Detect which cell encompasses the target text, then output its [X, Y] center coordinate. 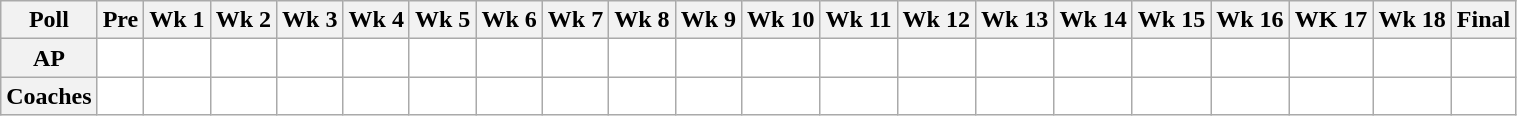
WK 17 [1331, 20]
Wk 2 [243, 20]
Wk 11 [858, 20]
Wk 18 [1412, 20]
Coaches [49, 96]
Wk 6 [509, 20]
Wk 15 [1171, 20]
Wk 10 [781, 20]
Wk 5 [442, 20]
AP [49, 58]
Final [1483, 20]
Wk 16 [1250, 20]
Poll [49, 20]
Wk 8 [642, 20]
Wk 9 [708, 20]
Pre [120, 20]
Wk 12 [936, 20]
Wk 7 [575, 20]
Wk 13 [1014, 20]
Wk 3 [310, 20]
Wk 14 [1093, 20]
Wk 4 [376, 20]
Wk 1 [177, 20]
